For the text-containing cell, return its midpoint in (x, y) coordinate format. 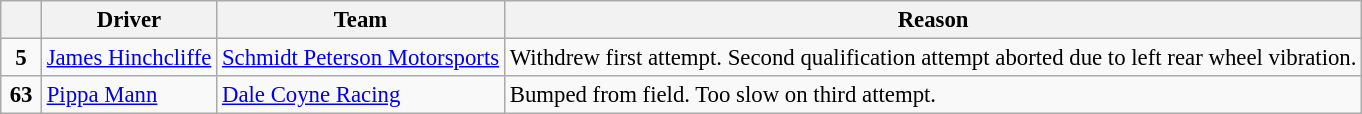
Driver (128, 20)
Dale Coyne Racing (361, 95)
63 (22, 95)
Schmidt Peterson Motorsports (361, 58)
Bumped from field. Too slow on third attempt. (932, 95)
Withdrew first attempt. Second qualification attempt aborted due to left rear wheel vibration. (932, 58)
5 (22, 58)
James Hinchcliffe (128, 58)
Pippa Mann (128, 95)
Reason (932, 20)
Team (361, 20)
